Provide the [X, Y] coordinate of the cell's center where the given text is located.  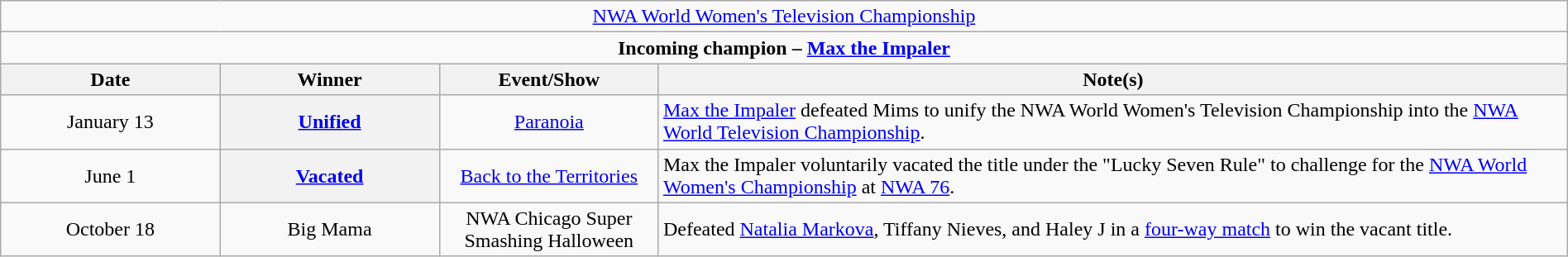
Winner [329, 79]
Incoming champion – Max the Impaler [784, 48]
Note(s) [1113, 79]
January 13 [111, 122]
NWA World Women's Television Championship [784, 17]
Date [111, 79]
October 18 [111, 230]
Paranoia [549, 122]
Defeated Natalia Markova, Tiffany Nieves, and Haley J in a four-way match to win the vacant title. [1113, 230]
June 1 [111, 175]
Unified [329, 122]
Event/Show [549, 79]
Back to the Territories [549, 175]
Vacated [329, 175]
Max the Impaler defeated Mims to unify the NWA World Women's Television Championship into the NWA World Television Championship. [1113, 122]
NWA Chicago Super Smashing Halloween [549, 230]
Max the Impaler voluntarily vacated the title under the "Lucky Seven Rule" to challenge for the NWA World Women's Championship at NWA 76. [1113, 175]
Big Mama [329, 230]
